Output the [x, y] coordinate of the center of the cell containing the given text.  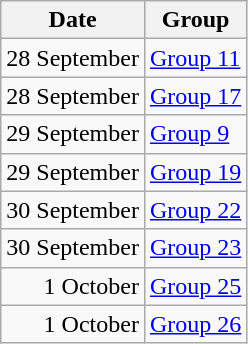
Group 26 [195, 324]
Group 9 [195, 134]
Group 22 [195, 210]
Group 11 [195, 58]
Group 19 [195, 172]
Group [195, 20]
Group 23 [195, 248]
Date [73, 20]
Group 25 [195, 286]
Group 17 [195, 96]
